Provide the [x, y] coordinate of the cell's center where the given text is located.  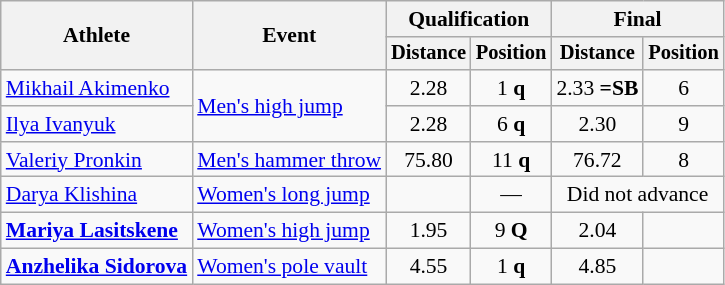
11 q [511, 160]
Women's pole vault [289, 267]
Valeriy Pronkin [96, 160]
4.85 [597, 267]
Women's long jump [289, 195]
Mikhail Akimenko [96, 88]
2.30 [597, 124]
Athlete [96, 36]
Men's hammer throw [289, 160]
6 q [511, 124]
76.72 [597, 160]
Event [289, 36]
1.95 [428, 231]
2.04 [597, 231]
Qualification [468, 19]
Did not advance [637, 195]
Ilya Ivanyuk [96, 124]
8 [683, 160]
9 Q [511, 231]
Anzhelika Sidorova [96, 267]
Men's high jump [289, 106]
4.55 [428, 267]
6 [683, 88]
9 [683, 124]
2.33 =SB [597, 88]
75.80 [428, 160]
Final [637, 19]
Women's high jump [289, 231]
Darya Klishina [96, 195]
— [511, 195]
Mariya Lasitskene [96, 231]
